Scan for the cell matching the given text and deliver its (X, Y) coordinate at center. 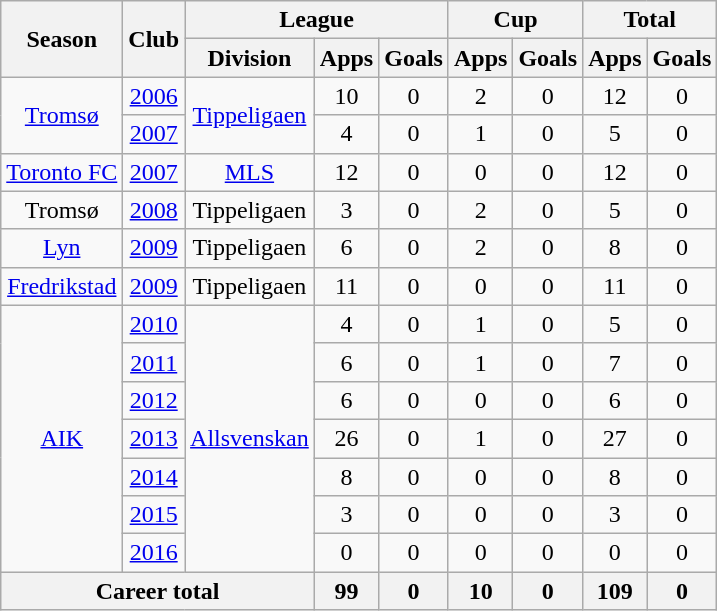
2008 (154, 210)
Lyn (62, 248)
2013 (154, 438)
27 (615, 438)
Club (154, 39)
MLS (250, 172)
AIK (62, 438)
Division (250, 58)
2010 (154, 324)
7 (615, 362)
2016 (154, 553)
Career total (158, 591)
Allsvenskan (250, 438)
109 (615, 591)
League (317, 20)
Total (650, 20)
2006 (154, 96)
2014 (154, 477)
26 (346, 438)
Season (62, 39)
2015 (154, 515)
99 (346, 591)
Toronto FC (62, 172)
Cup (515, 20)
2011 (154, 362)
Fredrikstad (62, 286)
2012 (154, 400)
